Return (x, y) of the center of cell containing provided text 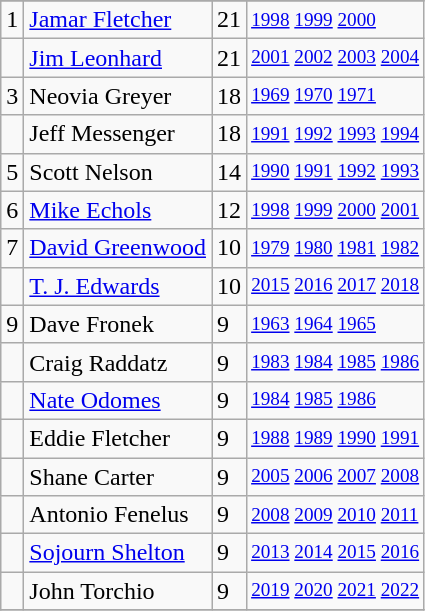
Jim Leonhard (118, 58)
Scott Nelson (118, 172)
Craig Raddatz (118, 362)
2005 2006 2007 2008 (336, 477)
1998 1999 2000 (336, 20)
2001 2002 2003 2004 (336, 58)
T. J. Edwards (118, 286)
Neovia Greyer (118, 96)
Antonio Fenelus (118, 515)
Jamar Fletcher (118, 20)
1963 1964 1965 (336, 324)
Sojourn Shelton (118, 553)
7 (12, 248)
1998 1999 2000 2001 (336, 210)
Nate Odomes (118, 400)
Mike Echols (118, 210)
John Torchio (118, 591)
2008 2009 2010 2011 (336, 515)
3 (12, 96)
12 (230, 210)
1979 1980 1981 1982 (336, 248)
1983 1984 1985 1986 (336, 362)
2015 2016 2017 2018 (336, 286)
6 (12, 210)
2013 2014 2015 2016 (336, 553)
Eddie Fletcher (118, 438)
Jeff Messenger (118, 134)
1988 1989 1990 1991 (336, 438)
1969 1970 1971 (336, 96)
Shane Carter (118, 477)
2019 2020 2021 2022 (336, 591)
Dave Fronek (118, 324)
1984 1985 1986 (336, 400)
1990 1991 1992 1993 (336, 172)
1 (12, 20)
5 (12, 172)
David Greenwood (118, 248)
14 (230, 172)
1991 1992 1993 1994 (336, 134)
